Locate the cell with the specified text and output its (X, Y) center coordinate. 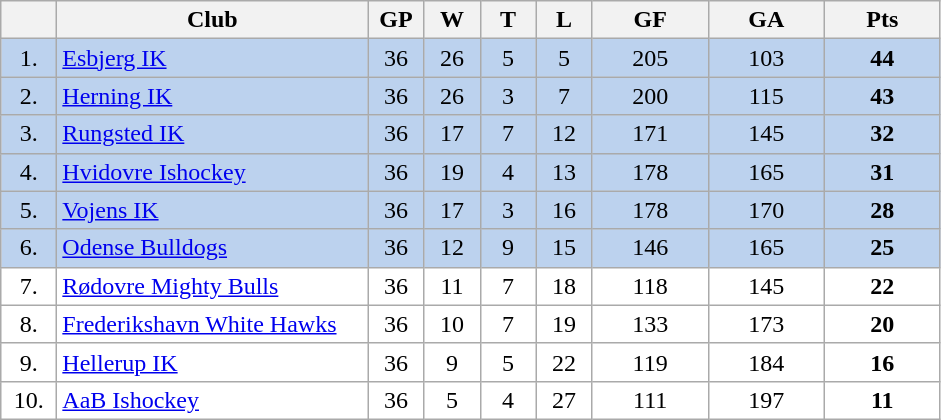
Club (212, 20)
146 (650, 248)
118 (650, 286)
13 (564, 172)
115 (766, 96)
103 (766, 58)
2. (29, 96)
Frederikshavn White Hawks (212, 324)
L (564, 20)
Rødovre Mighty Bulls (212, 286)
Odense Bulldogs (212, 248)
8. (29, 324)
5. (29, 210)
Vojens IK (212, 210)
205 (650, 58)
10. (29, 400)
GF (650, 20)
197 (766, 400)
Hvidovre Ishockey (212, 172)
111 (650, 400)
Herning IK (212, 96)
1. (29, 58)
25 (882, 248)
18 (564, 286)
170 (766, 210)
184 (766, 362)
171 (650, 134)
4. (29, 172)
AaB Ishockey (212, 400)
9. (29, 362)
GA (766, 20)
31 (882, 172)
15 (564, 248)
Hellerup IK (212, 362)
6. (29, 248)
W (452, 20)
20 (882, 324)
T (508, 20)
27 (564, 400)
173 (766, 324)
Esbjerg IK (212, 58)
10 (452, 324)
133 (650, 324)
32 (882, 134)
7. (29, 286)
28 (882, 210)
119 (650, 362)
43 (882, 96)
44 (882, 58)
Pts (882, 20)
GP (396, 20)
200 (650, 96)
3. (29, 134)
Rungsted IK (212, 134)
